Identify which cell holds the provided text, then report its (X, Y) central coordinate. 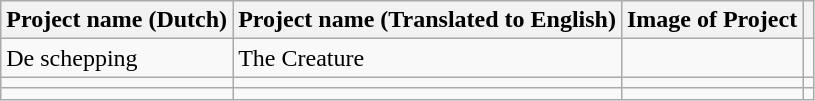
De schepping (117, 58)
Project name (Dutch) (117, 20)
Image of Project (712, 20)
The Creature (428, 58)
Project name (Translated to English) (428, 20)
